Output the (X, Y) coordinate of the center of the cell containing the given text.  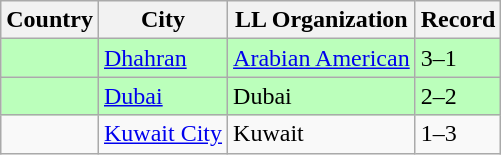
2–2 (458, 96)
Arabian American (322, 58)
1–3 (458, 134)
Kuwait City (162, 134)
Country (50, 20)
LL Organization (322, 20)
City (162, 20)
Record (458, 20)
Kuwait (322, 134)
3–1 (458, 58)
Dhahran (162, 58)
